Find where the given text appears and provide that cell's center as [x, y] coordinate. 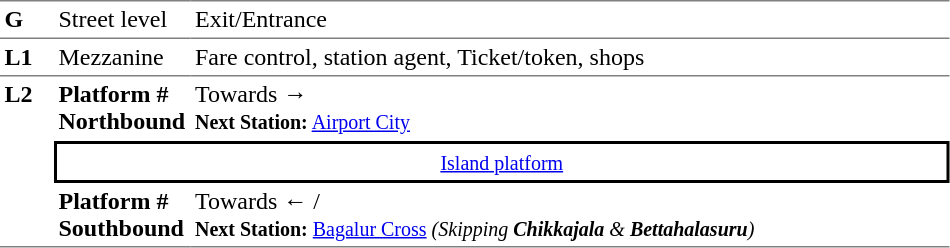
Exit/Entrance [570, 20]
L1 [27, 58]
G [27, 20]
L2 [27, 162]
Towards ← / Next Station: Bagalur Cross (Skipping Chikkajala & Bettahalasuru) [570, 215]
Island platform [502, 162]
Mezzanine [122, 58]
Platform #Southbound [122, 215]
Fare control, station agent, Ticket/token, shops [570, 58]
Platform #Northbound [122, 108]
Towards → Next Station: Airport City [570, 108]
Street level [122, 20]
